Extract the (X, Y) coordinate from the center of the cell holding the provided text.  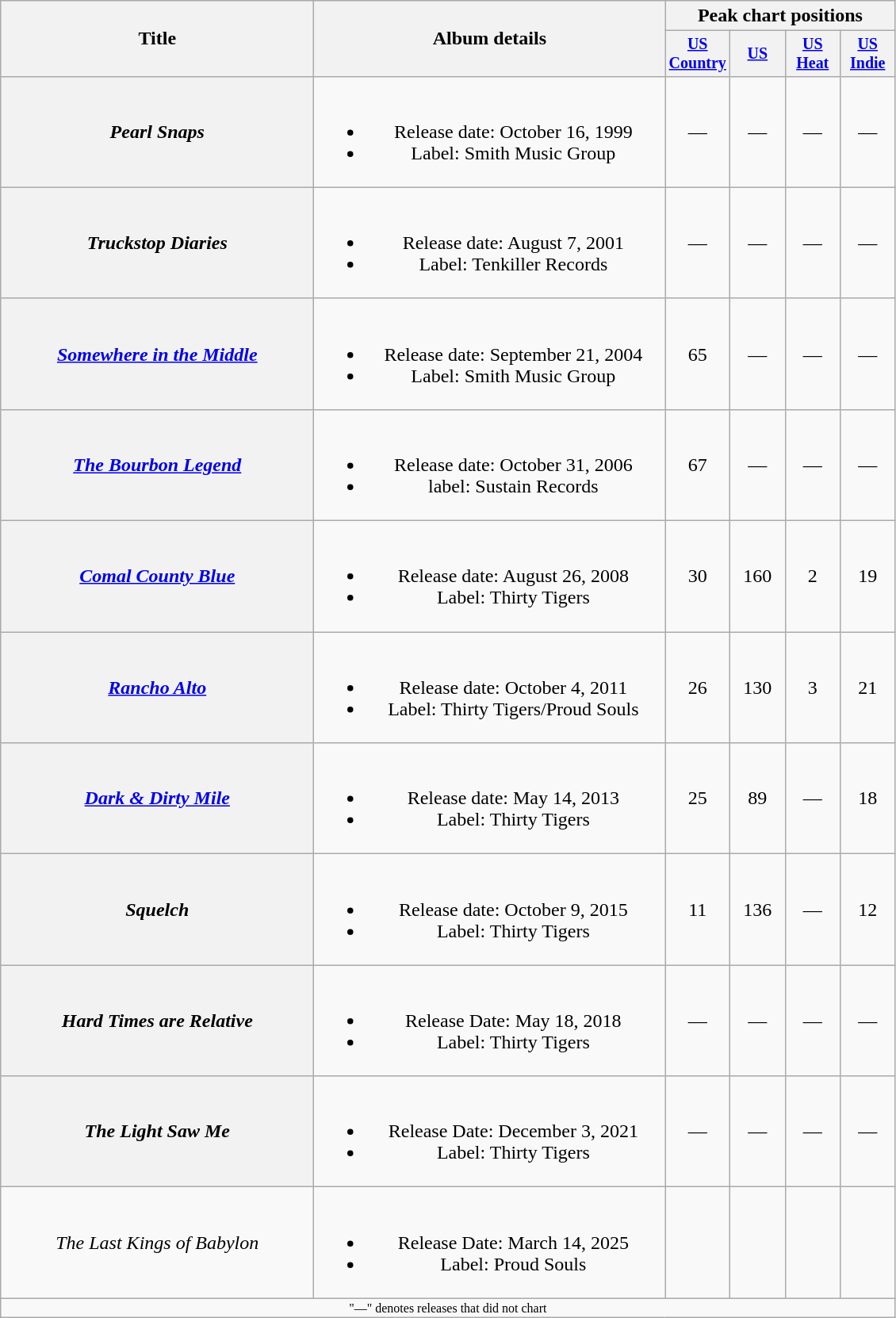
21 (867, 688)
25 (698, 799)
130 (758, 688)
160 (758, 577)
"—" denotes releases that did not chart (448, 1308)
Release date: October 31, 2006label: Sustain Records (490, 465)
Peak chart positions (780, 16)
3 (812, 688)
Truckstop Diaries (157, 243)
US Country (698, 54)
Pearl Snaps (157, 132)
26 (698, 688)
Somewhere in the Middle (157, 354)
The Last Kings of Babylon (157, 1243)
Hard Times are Relative (157, 1021)
Release Date: March 14, 2025Label: Proud Souls (490, 1243)
Squelch (157, 910)
Release date: October 16, 1999Label: Smith Music Group (490, 132)
67 (698, 465)
65 (698, 354)
Release date: August 7, 2001Label: Tenkiller Records (490, 243)
19 (867, 577)
Release Date: December 3, 2021Label: Thirty Tigers (490, 1132)
Release date: October 4, 2011Label: Thirty Tigers/Proud Souls (490, 688)
USHeat (812, 54)
US (758, 54)
The Light Saw Me (157, 1132)
11 (698, 910)
89 (758, 799)
Album details (490, 39)
Release date: August 26, 2008Label: Thirty Tigers (490, 577)
2 (812, 577)
Release Date: May 18, 2018Label: Thirty Tigers (490, 1021)
Title (157, 39)
Rancho Alto (157, 688)
Comal County Blue (157, 577)
The Bourbon Legend (157, 465)
18 (867, 799)
Release date: September 21, 2004Label: Smith Music Group (490, 354)
12 (867, 910)
USIndie (867, 54)
Release date: May 14, 2013Label: Thirty Tigers (490, 799)
136 (758, 910)
30 (698, 577)
Release date: October 9, 2015Label: Thirty Tigers (490, 910)
Dark & Dirty Mile (157, 799)
